Return (X, Y) of the center of cell containing provided text 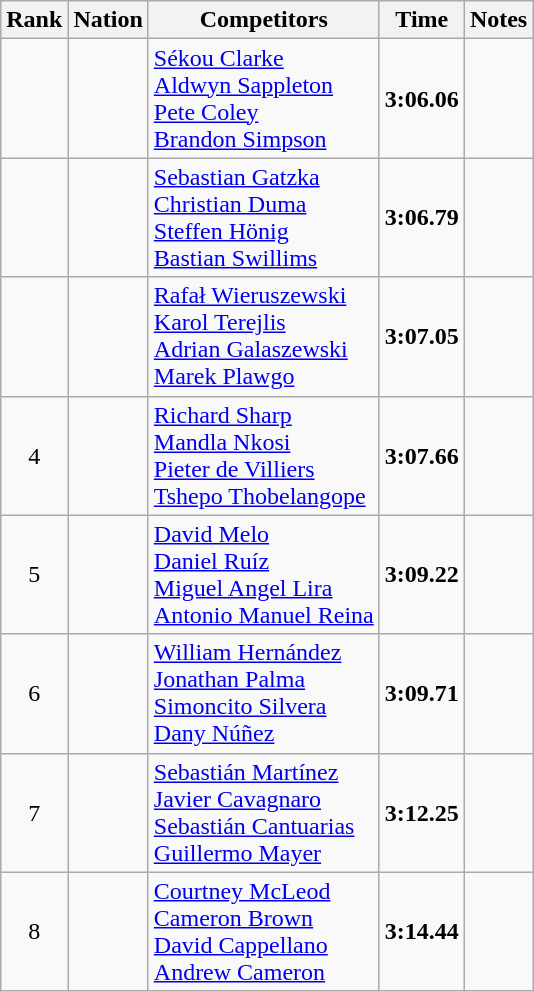
3:09.22 (422, 574)
Courtney McLeodCameron BrownDavid CappellanoAndrew Cameron (264, 932)
8 (34, 932)
7 (34, 812)
Rafał WieruszewskiKarol TerejlisAdrian GalaszewskiMarek Plawgo (264, 336)
3:09.71 (422, 694)
3:12.25 (422, 812)
Competitors (264, 20)
3:07.05 (422, 336)
6 (34, 694)
Sebastian GatzkaChristian DumaSteffen HönigBastian Swillims (264, 218)
5 (34, 574)
Sékou ClarkeAldwyn SappletonPete ColeyBrandon Simpson (264, 98)
Sebastián MartínezJavier CavagnaroSebastián CantuariasGuillermo Mayer (264, 812)
3:06.06 (422, 98)
Time (422, 20)
Nation (108, 20)
3:07.66 (422, 456)
William HernándezJonathan PalmaSimoncito SilveraDany Núñez (264, 694)
3:06.79 (422, 218)
3:14.44 (422, 932)
Richard SharpMandla NkosiPieter de VilliersTshepo Thobelangope (264, 456)
Notes (498, 20)
Rank (34, 20)
4 (34, 456)
David MeloDaniel RuízMiguel Angel LiraAntonio Manuel Reina (264, 574)
